From the cell containing the given text, extract its center point as [X, Y] coordinate. 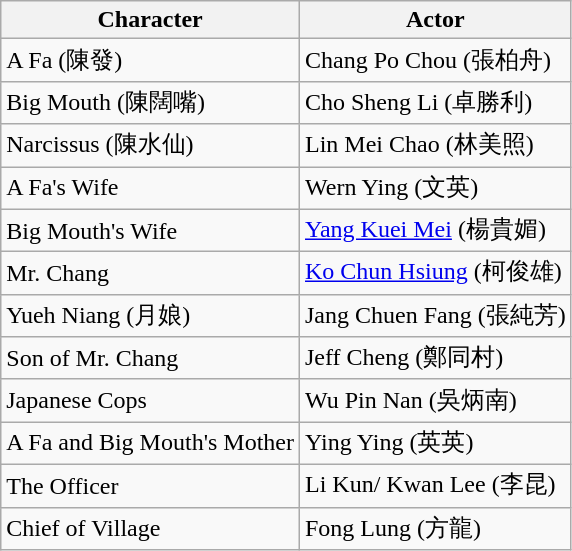
Ko Chun Hsiung (柯俊雄) [435, 274]
The Officer [150, 486]
Cho Sheng Li (卓勝利) [435, 102]
Wern Ying (文英) [435, 188]
Narcissus (陳水仙) [150, 146]
Japanese Cops [150, 400]
Ying Ying (英英) [435, 444]
A Fa's Wife [150, 188]
Actor [435, 20]
Jang Chuen Fang (張純芳) [435, 316]
Wu Pin Nan (吳炳南) [435, 400]
Mr. Chang [150, 274]
Big Mouth (陳闊嘴) [150, 102]
Son of Mr. Chang [150, 358]
Big Mouth's Wife [150, 230]
Yueh Niang (月娘) [150, 316]
Character [150, 20]
Li Kun/ Kwan Lee (李昆) [435, 486]
A Fa and Big Mouth's Mother [150, 444]
Jeff Cheng (鄭同村) [435, 358]
Chang Po Chou (張柏舟) [435, 60]
Yang Kuei Mei (楊貴媚) [435, 230]
Fong Lung (方龍) [435, 528]
A Fa (陳發) [150, 60]
Lin Mei Chao (林美照) [435, 146]
Chief of Village [150, 528]
